Provide the (X, Y) coordinate of the cell's center where the given text is located.  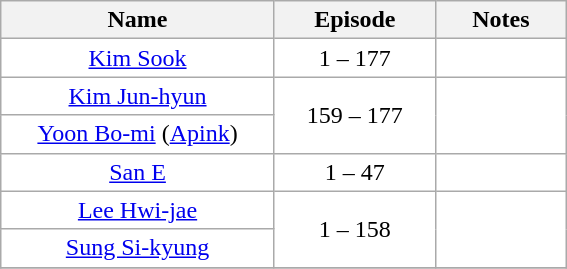
159 – 177 (354, 115)
Name (138, 20)
Notes (500, 20)
1 – 177 (354, 58)
1 – 47 (354, 172)
Lee Hwi-jae (138, 210)
San E (138, 172)
Sung Si-kyung (138, 248)
1 – 158 (354, 229)
Episode (354, 20)
Kim Jun-hyun (138, 96)
Yoon Bo-mi (Apink) (138, 134)
Kim Sook (138, 58)
